Provide the [X, Y] coordinate of the cell's center where the given text is located.  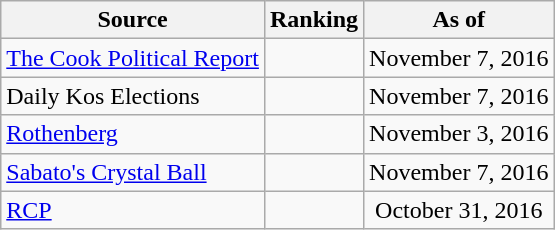
Sabato's Crystal Ball [133, 172]
Source [133, 20]
RCP [133, 210]
November 3, 2016 [459, 134]
Rothenberg [133, 134]
October 31, 2016 [459, 210]
Ranking [314, 20]
Daily Kos Elections [133, 96]
As of [459, 20]
The Cook Political Report [133, 58]
